Capture the cell that displays the provided text and extract its (x, y) central coordinate. 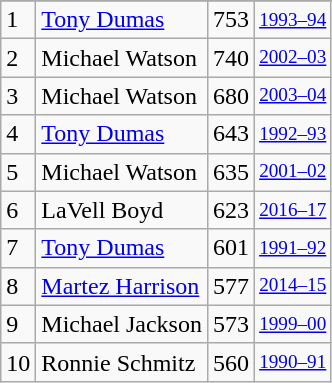
3 (18, 96)
7 (18, 248)
2 (18, 58)
560 (230, 362)
8 (18, 286)
573 (230, 324)
1990–91 (293, 362)
2016–17 (293, 210)
577 (230, 286)
2014–15 (293, 286)
1991–92 (293, 248)
1993–94 (293, 20)
601 (230, 248)
4 (18, 134)
1999–00 (293, 324)
635 (230, 172)
6 (18, 210)
623 (230, 210)
680 (230, 96)
753 (230, 20)
1 (18, 20)
LaVell Boyd (122, 210)
9 (18, 324)
Martez Harrison (122, 286)
Ronnie Schmitz (122, 362)
643 (230, 134)
2003–04 (293, 96)
5 (18, 172)
10 (18, 362)
2002–03 (293, 58)
2001–02 (293, 172)
740 (230, 58)
Michael Jackson (122, 324)
1992–93 (293, 134)
